Determine the (X, Y) coordinate at the center of the cell enclosing the given text.  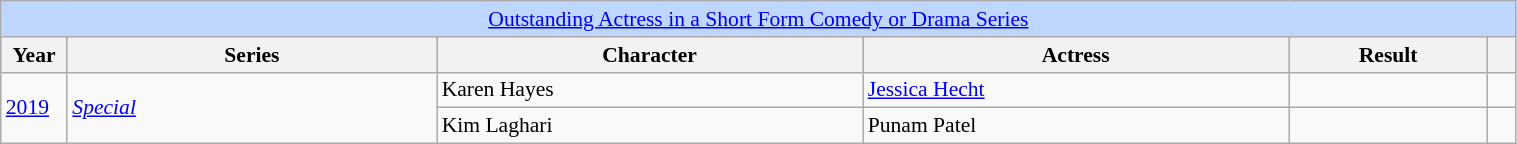
Special (252, 108)
Kim Laghari (650, 126)
Jessica Hecht (1076, 90)
Year (34, 55)
Outstanding Actress in a Short Form Comedy or Drama Series (758, 19)
Punam Patel (1076, 126)
Result (1388, 55)
Actress (1076, 55)
Character (650, 55)
Series (252, 55)
2019 (34, 108)
Karen Hayes (650, 90)
